Detect which cell encompasses the target text, then output its (x, y) center coordinate. 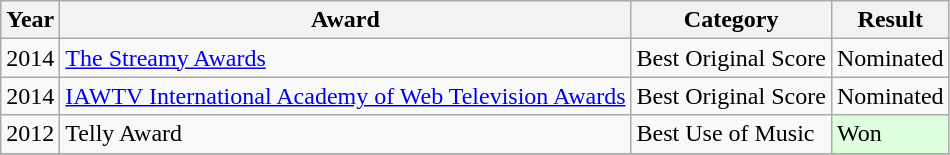
Result (890, 20)
IAWTV International Academy of Web Television Awards (346, 96)
Category (731, 20)
The Streamy Awards (346, 58)
Award (346, 20)
Best Use of Music (731, 134)
Telly Award (346, 134)
2012 (30, 134)
Won (890, 134)
Year (30, 20)
